From the cell containing the given text, extract its center point as (x, y) coordinate. 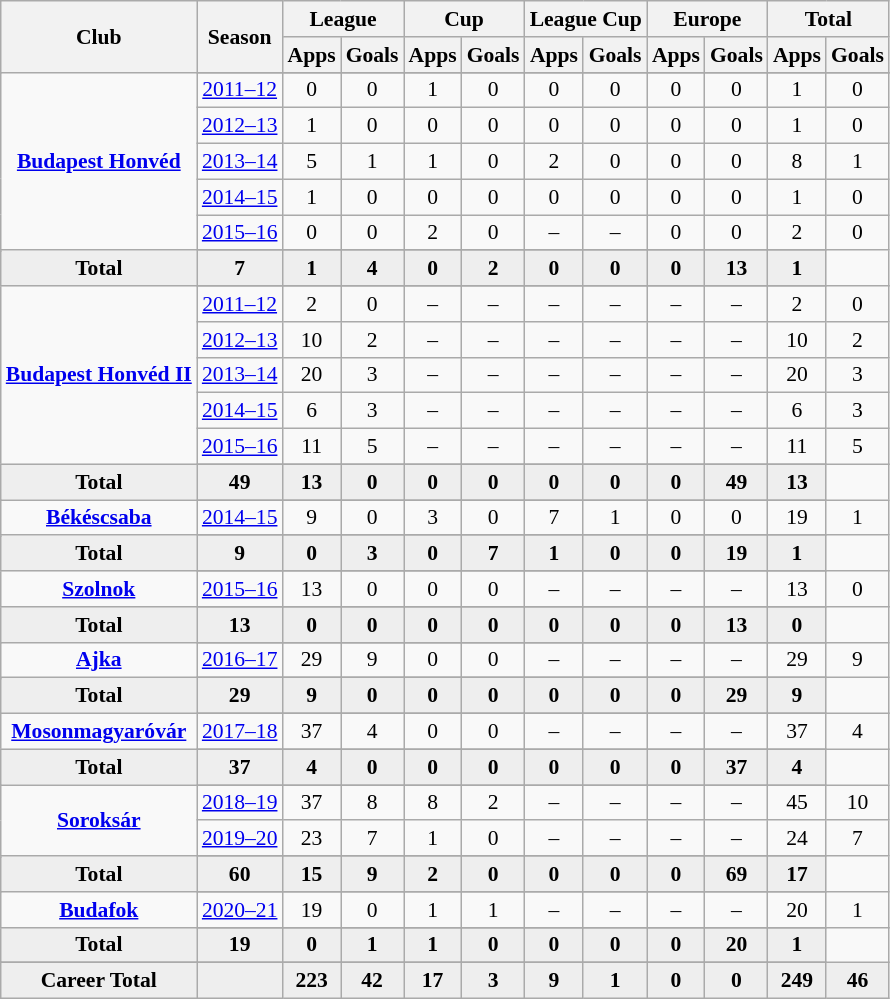
249 (797, 981)
2018–19 (240, 803)
Soroksár (99, 820)
Budafok (99, 910)
Budapest Honvéd II (99, 375)
2017–18 (240, 732)
Budapest Honvéd (99, 161)
Békéscsaba (99, 518)
46 (858, 981)
League (344, 19)
Club (99, 36)
42 (372, 981)
24 (797, 839)
Season (240, 36)
Szolnok (99, 589)
23 (312, 839)
15 (312, 874)
2016–17 (240, 660)
League Cup (586, 19)
60 (240, 874)
69 (736, 874)
Europe (708, 19)
45 (797, 803)
Cup (464, 19)
Career Total (99, 981)
223 (312, 981)
2019–20 (240, 839)
Mosonmagyaróvár (99, 732)
Ajka (99, 660)
2020–21 (240, 910)
